Pinpoint the cell where the given text exists, returning its [x, y] midpoint coordinate. 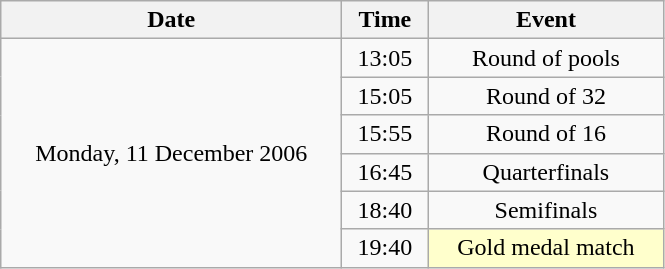
Gold medal match [546, 248]
Date [172, 20]
19:40 [385, 248]
Event [546, 20]
Round of 32 [546, 96]
Semifinals [546, 210]
18:40 [385, 210]
Time [385, 20]
Monday, 11 December 2006 [172, 153]
Round of 16 [546, 134]
Round of pools [546, 58]
13:05 [385, 58]
16:45 [385, 172]
15:55 [385, 134]
15:05 [385, 96]
Quarterfinals [546, 172]
